Detect which cell encompasses the target text, then output its (x, y) center coordinate. 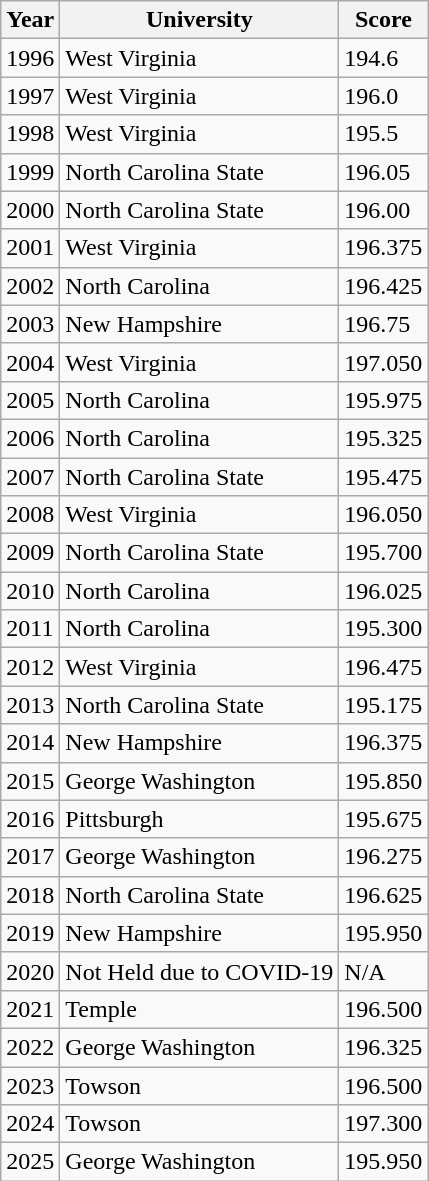
2017 (30, 857)
196.025 (384, 591)
2022 (30, 1047)
2000 (30, 210)
2001 (30, 248)
195.675 (384, 819)
195.325 (384, 438)
2005 (30, 400)
1997 (30, 96)
2025 (30, 1162)
196.050 (384, 515)
195.850 (384, 781)
1998 (30, 134)
2018 (30, 895)
195.475 (384, 477)
197.300 (384, 1124)
196.05 (384, 172)
Not Held due to COVID-19 (200, 971)
196.325 (384, 1047)
Pittsburgh (200, 819)
2008 (30, 515)
2004 (30, 362)
196.75 (384, 324)
197.050 (384, 362)
1999 (30, 172)
2012 (30, 667)
2003 (30, 324)
2021 (30, 1009)
2006 (30, 438)
Temple (200, 1009)
2002 (30, 286)
2011 (30, 629)
196.475 (384, 667)
195.975 (384, 400)
2020 (30, 971)
2024 (30, 1124)
196.0 (384, 96)
1996 (30, 58)
2019 (30, 933)
196.275 (384, 857)
194.6 (384, 58)
Score (384, 20)
2009 (30, 553)
2014 (30, 743)
196.425 (384, 286)
2007 (30, 477)
2010 (30, 591)
196.00 (384, 210)
196.625 (384, 895)
2016 (30, 819)
N/A (384, 971)
2023 (30, 1085)
195.300 (384, 629)
195.5 (384, 134)
Year (30, 20)
195.175 (384, 705)
195.700 (384, 553)
2013 (30, 705)
2015 (30, 781)
University (200, 20)
